Extract the (x, y) coordinate from the center of the cell holding the provided text.  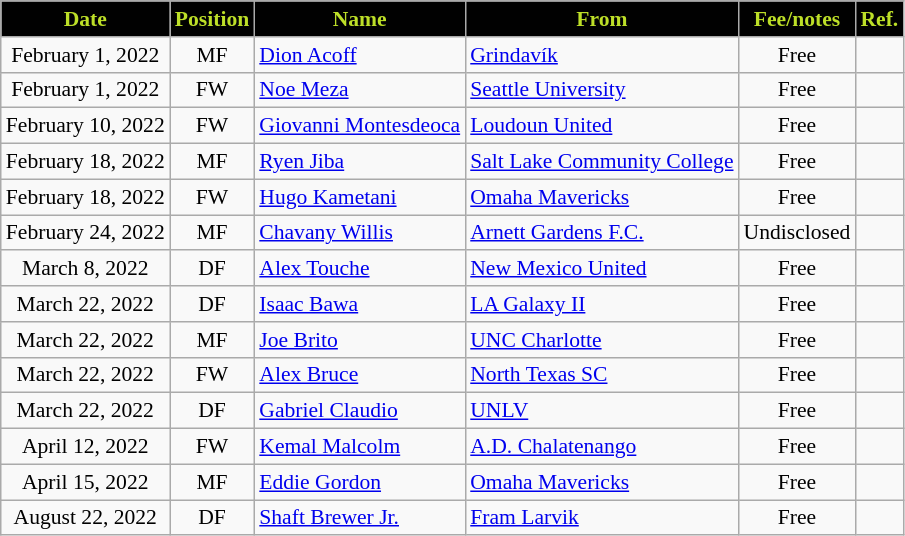
LA Galaxy II (602, 304)
Position (212, 19)
Grindavík (602, 55)
Shaft Brewer Jr. (360, 518)
Fee/notes (798, 19)
April 12, 2022 (86, 447)
A.D. Chalatenango (602, 447)
Dion Acoff (360, 55)
From (602, 19)
New Mexico United (602, 269)
Giovanni Montesdeoca (360, 126)
Undisclosed (798, 233)
Arnett Gardens F.C. (602, 233)
August 22, 2022 (86, 518)
Fram Larvik (602, 518)
Hugo Kametani (360, 197)
Seattle University (602, 90)
Noe Meza (360, 90)
Ryen Jiba (360, 162)
Salt Lake Community College (602, 162)
March 8, 2022 (86, 269)
Kemal Malcolm (360, 447)
Ref. (879, 19)
Joe Brito (360, 340)
Loudoun United (602, 126)
North Texas SC (602, 375)
Alex Touche (360, 269)
UNLV (602, 411)
Gabriel Claudio (360, 411)
Eddie Gordon (360, 482)
Date (86, 19)
Alex Bruce (360, 375)
UNC Charlotte (602, 340)
Name (360, 19)
Isaac Bawa (360, 304)
April 15, 2022 (86, 482)
February 10, 2022 (86, 126)
February 24, 2022 (86, 233)
Chavany Willis (360, 233)
